Search for the cell housing the specified text and yield its [x, y] center coordinate. 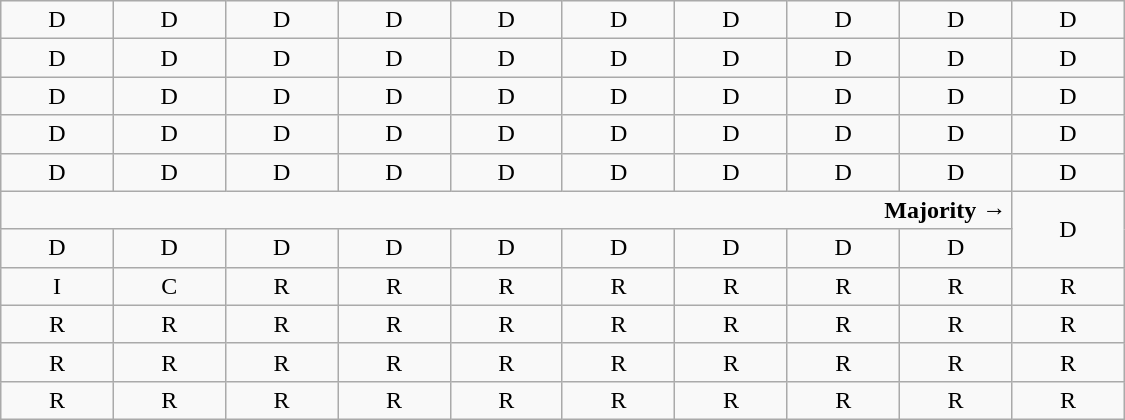
C [169, 286]
I [57, 286]
Majority → [506, 210]
